Provide the [X, Y] coordinate of the cell's center where the given text is located.  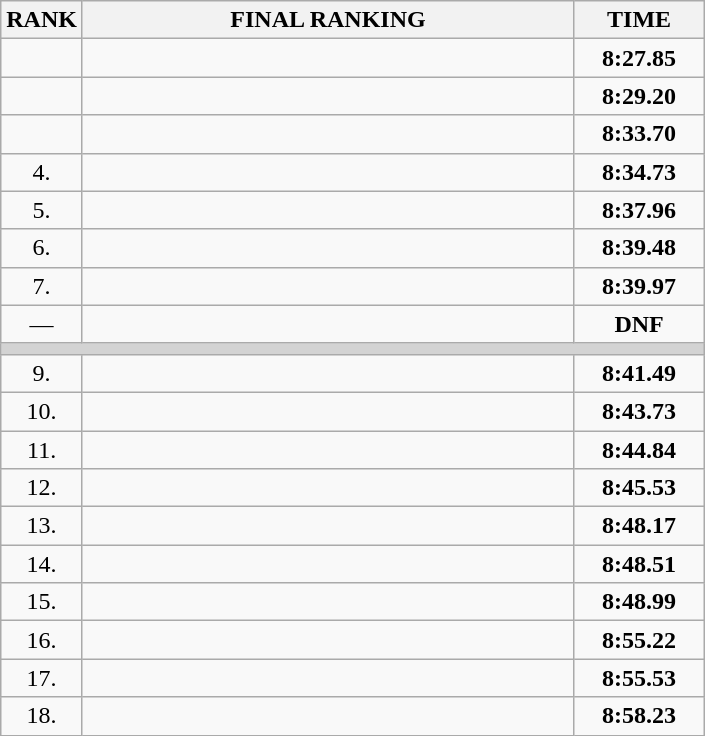
8:37.96 [640, 210]
FINAL RANKING [328, 20]
16. [42, 640]
17. [42, 678]
4. [42, 172]
8:39.97 [640, 286]
8:34.73 [640, 172]
8:29.20 [640, 96]
RANK [42, 20]
11. [42, 449]
5. [42, 210]
8:55.22 [640, 640]
8:44.84 [640, 449]
8:58.23 [640, 716]
9. [42, 373]
14. [42, 564]
DNF [640, 324]
TIME [640, 20]
8:33.70 [640, 134]
— [42, 324]
13. [42, 526]
8:43.73 [640, 411]
12. [42, 488]
10. [42, 411]
8:48.99 [640, 602]
8:39.48 [640, 248]
8:48.17 [640, 526]
8:55.53 [640, 678]
15. [42, 602]
8:41.49 [640, 373]
8:48.51 [640, 564]
6. [42, 248]
8:45.53 [640, 488]
7. [42, 286]
18. [42, 716]
8:27.85 [640, 58]
